Scan for the cell matching the given text and deliver its [x, y] coordinate at center. 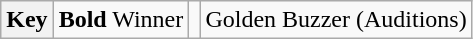
Bold Winner [121, 20]
Golden Buzzer (Auditions) [336, 20]
Key [27, 20]
